Scan for the cell matching the given text and deliver its (X, Y) coordinate at center. 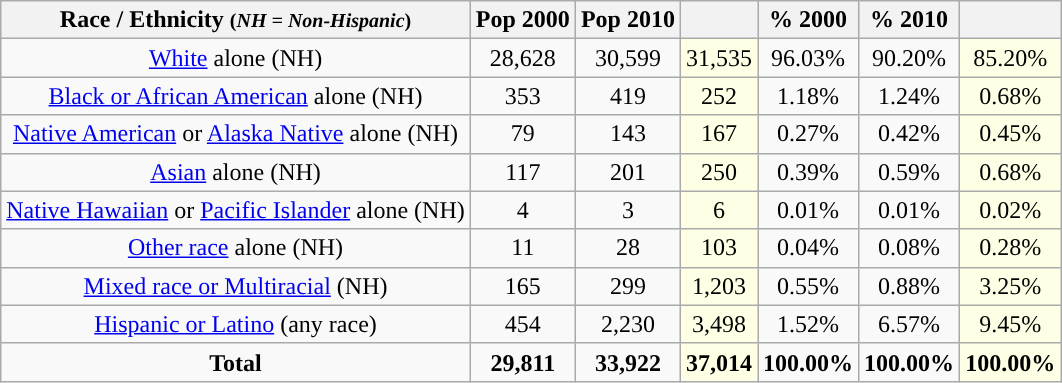
143 (628, 134)
Race / Ethnicity (NH = Non-Hispanic) (236, 20)
96.03% (808, 58)
37,014 (718, 362)
0.28% (1010, 248)
9.45% (1010, 324)
1.18% (808, 96)
28,628 (522, 58)
1.52% (808, 324)
Total (236, 362)
117 (522, 172)
Pop 2010 (628, 20)
30,599 (628, 58)
454 (522, 324)
3 (628, 210)
Hispanic or Latino (any race) (236, 324)
103 (718, 248)
6 (718, 210)
90.20% (910, 58)
0.45% (1010, 134)
1,203 (718, 286)
299 (628, 286)
167 (718, 134)
29,811 (522, 362)
3.25% (1010, 286)
0.02% (1010, 210)
252 (718, 96)
0.39% (808, 172)
419 (628, 96)
33,922 (628, 362)
White alone (NH) (236, 58)
85.20% (1010, 58)
Asian alone (NH) (236, 172)
0.04% (808, 248)
% 2010 (910, 20)
353 (522, 96)
% 2000 (808, 20)
28 (628, 248)
Pop 2000 (522, 20)
Native American or Alaska Native alone (NH) (236, 134)
0.59% (910, 172)
0.27% (808, 134)
Other race alone (NH) (236, 248)
6.57% (910, 324)
0.55% (808, 286)
31,535 (718, 58)
201 (628, 172)
Mixed race or Multiracial (NH) (236, 286)
0.42% (910, 134)
1.24% (910, 96)
165 (522, 286)
0.88% (910, 286)
250 (718, 172)
0.08% (910, 248)
Native Hawaiian or Pacific Islander alone (NH) (236, 210)
4 (522, 210)
79 (522, 134)
3,498 (718, 324)
11 (522, 248)
Black or African American alone (NH) (236, 96)
2,230 (628, 324)
